Output the [x, y] coordinate of the center of the cell containing the given text.  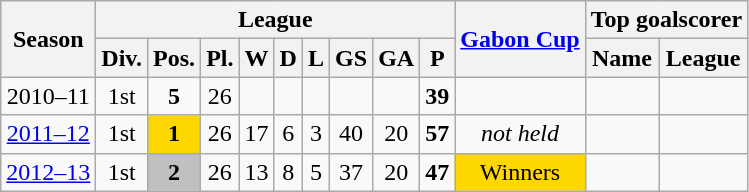
Div. [122, 58]
39 [438, 96]
D [288, 58]
GS [352, 58]
8 [288, 172]
2011–12 [48, 134]
not held [520, 134]
Winners [520, 172]
2010–11 [48, 96]
13 [256, 172]
3 [316, 134]
37 [352, 172]
6 [288, 134]
W [256, 58]
Top goalscorer [666, 20]
2012–13 [48, 172]
57 [438, 134]
17 [256, 134]
2 [174, 172]
Gabon Cup [520, 39]
L [316, 58]
Name [622, 58]
40 [352, 134]
Pos. [174, 58]
1 [174, 134]
Season [48, 39]
Pl. [220, 58]
P [438, 58]
47 [438, 172]
GA [396, 58]
